Search for the cell housing the specified text and yield its [X, Y] center coordinate. 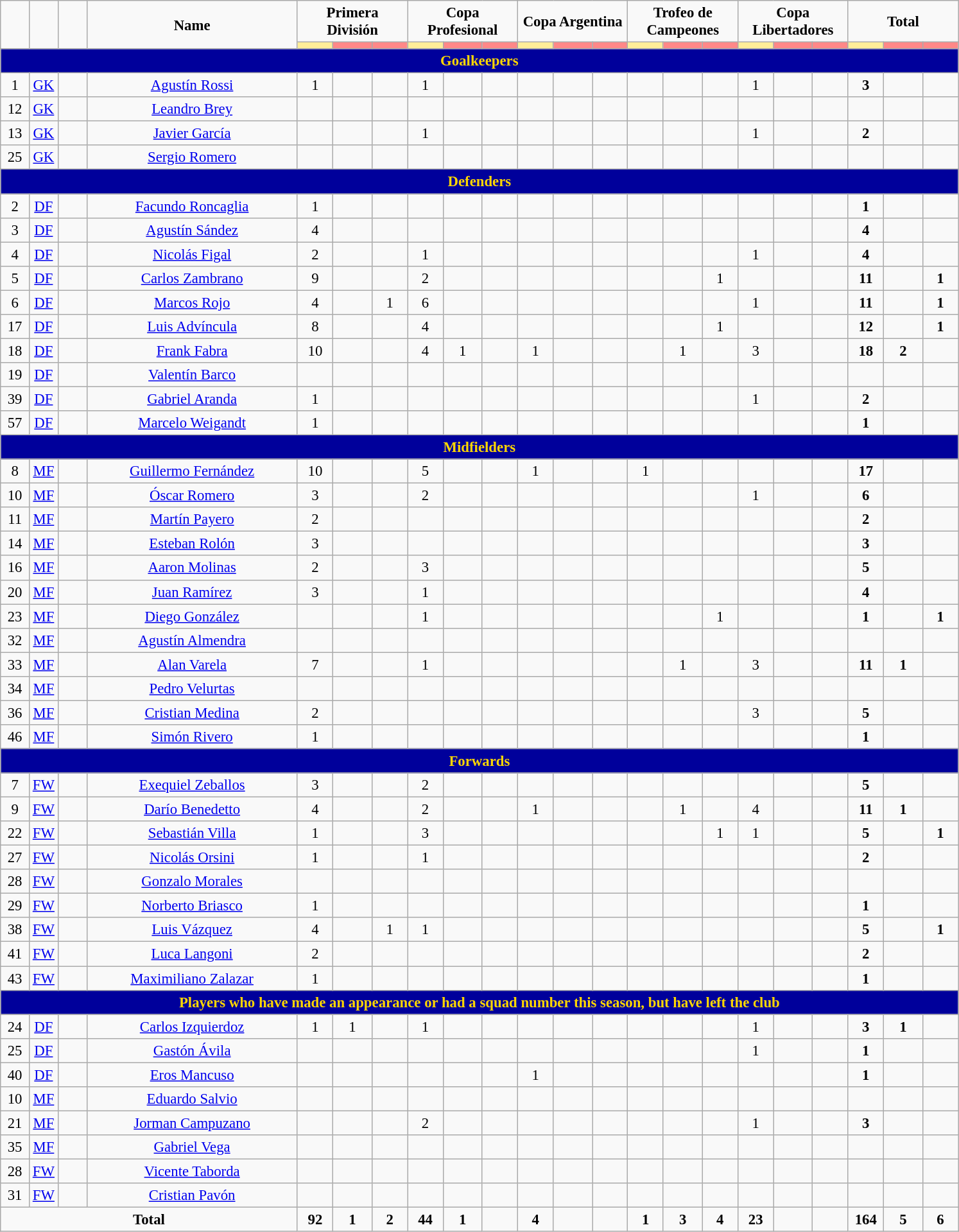
Óscar Romero [192, 496]
Gonzalo Morales [192, 881]
Eduardo Salvio [192, 1099]
19 [15, 375]
38 [15, 930]
Agustín Sández [192, 230]
Goalkeepers [479, 61]
Frank Fabra [192, 351]
35 [15, 1147]
Simón Rivero [192, 737]
Sergio Romero [192, 157]
20 [15, 592]
Eros Mancuso [192, 1075]
46 [15, 737]
27 [15, 858]
32 [15, 640]
21 [15, 1123]
14 [15, 544]
34 [15, 689]
Luca Langoni [192, 954]
Marcos Rojo [192, 302]
Pedro Velurtas [192, 689]
Forwards [479, 761]
39 [15, 399]
43 [15, 978]
Midfielders [479, 447]
31 [15, 1195]
Trofeo de Campeones [683, 22]
Javier García [192, 134]
Valentín Barco [192, 375]
Facundo Roncaglia [192, 206]
Luis Vázquez [192, 930]
24 [15, 1027]
16 [15, 568]
Juan Ramírez [192, 592]
Aaron Molinas [192, 568]
13 [15, 134]
33 [15, 664]
Defenders [479, 182]
Cristian Pavón [192, 1195]
Name [192, 24]
Vicente Taborda [192, 1171]
Guillermo Fernández [192, 471]
Maximiliano Zalazar [192, 978]
Copa Libertadores [793, 22]
Norberto Briasco [192, 906]
Gabriel Vega [192, 1147]
44 [425, 1220]
Copa Profesional [463, 22]
Agustín Almendra [192, 640]
Darío Benedetto [192, 810]
Carlos Izquierdoz [192, 1027]
Exequiel Zeballos [192, 785]
92 [315, 1220]
Martín Payero [192, 519]
29 [15, 906]
Jorman Campuzano [192, 1123]
Players who have made an appearance or had a squad number this season, but have left the club [479, 1002]
Gabriel Aranda [192, 399]
164 [865, 1220]
Agustín Rossi [192, 85]
Nicolás Orsini [192, 858]
40 [15, 1075]
Copa Argentina [573, 22]
Diego González [192, 616]
Primera División [352, 22]
Carlos Zambrano [192, 278]
Nicolás Figal [192, 254]
Esteban Rolón [192, 544]
Gastón Ávila [192, 1050]
41 [15, 954]
22 [15, 833]
Alan Varela [192, 664]
Sebastián Villa [192, 833]
Luis Advíncula [192, 327]
Leandro Brey [192, 109]
57 [15, 423]
Marcelo Weigandt [192, 423]
36 [15, 713]
Cristian Medina [192, 713]
